Detect which cell encompasses the target text, then output its [X, Y] center coordinate. 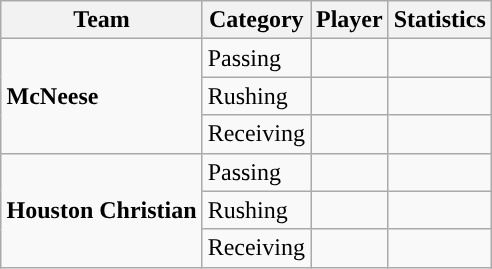
Category [256, 20]
Team [102, 20]
McNeese [102, 96]
Statistics [440, 20]
Player [349, 20]
Houston Christian [102, 210]
